Identify which cell holds the provided text, then report its (X, Y) central coordinate. 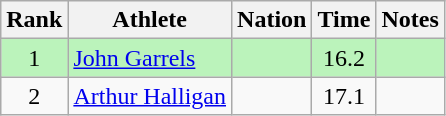
17.1 (344, 96)
16.2 (344, 58)
Nation (272, 20)
Time (344, 20)
Athlete (150, 20)
Rank (34, 20)
John Garrels (150, 58)
Notes (410, 20)
2 (34, 96)
1 (34, 58)
Arthur Halligan (150, 96)
